Provide the [x, y] coordinate of the cell's center where the given text is located.  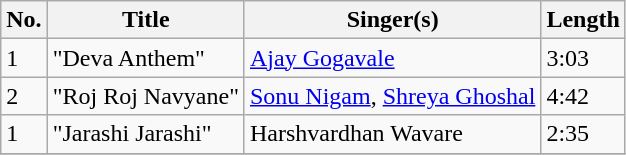
Ajay Gogavale [392, 58]
2 [24, 96]
3:03 [583, 58]
"Deva Anthem" [146, 58]
Sonu Nigam, Shreya Ghoshal [392, 96]
4:42 [583, 96]
"Roj Roj Navyane" [146, 96]
Harshvardhan Wavare [392, 134]
Length [583, 20]
No. [24, 20]
Singer(s) [392, 20]
2:35 [583, 134]
"Jarashi Jarashi" [146, 134]
Title [146, 20]
